Determine the [x, y] coordinate at the center of the cell enclosing the given text.  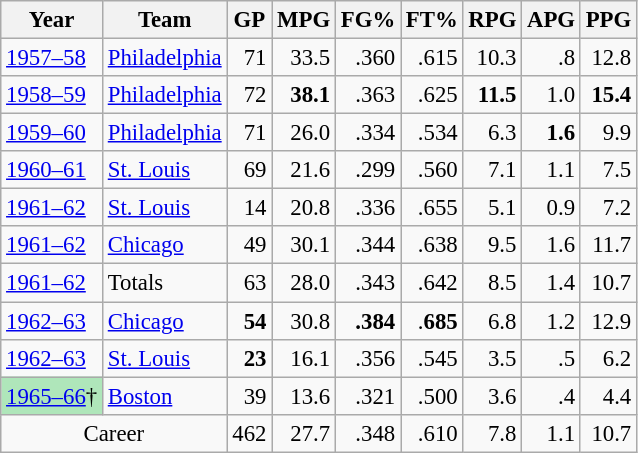
.321 [368, 396]
.360 [368, 58]
9.9 [608, 133]
FG% [368, 20]
38.1 [304, 95]
.655 [432, 208]
10.3 [492, 58]
12.8 [608, 58]
23 [250, 358]
Career [114, 433]
16.1 [304, 358]
33.5 [304, 58]
11.7 [608, 245]
8.5 [492, 283]
39 [250, 396]
15.4 [608, 95]
.642 [432, 283]
Boston [164, 396]
1965–66† [52, 396]
7.2 [608, 208]
69 [250, 170]
49 [250, 245]
1.0 [552, 95]
.348 [368, 433]
.384 [368, 321]
GP [250, 20]
6.2 [608, 358]
12.9 [608, 321]
FT% [432, 20]
11.5 [492, 95]
Team [164, 20]
13.6 [304, 396]
.610 [432, 433]
9.5 [492, 245]
.356 [368, 358]
1957–58 [52, 58]
PPG [608, 20]
14 [250, 208]
7.1 [492, 170]
1960–61 [52, 170]
28.0 [304, 283]
72 [250, 95]
.299 [368, 170]
RPG [492, 20]
26.0 [304, 133]
7.8 [492, 433]
30.1 [304, 245]
MPG [304, 20]
.615 [432, 58]
.685 [432, 321]
.638 [432, 245]
0.9 [552, 208]
.334 [368, 133]
20.8 [304, 208]
APG [552, 20]
.545 [432, 358]
.343 [368, 283]
5.1 [492, 208]
1959–60 [52, 133]
Totals [164, 283]
.344 [368, 245]
3.5 [492, 358]
.625 [432, 95]
63 [250, 283]
.4 [552, 396]
.363 [368, 95]
.500 [432, 396]
30.8 [304, 321]
Year [52, 20]
54 [250, 321]
4.4 [608, 396]
27.7 [304, 433]
.8 [552, 58]
6.3 [492, 133]
.534 [432, 133]
3.6 [492, 396]
1958–59 [52, 95]
1.2 [552, 321]
1.4 [552, 283]
462 [250, 433]
.5 [552, 358]
6.8 [492, 321]
21.6 [304, 170]
.560 [432, 170]
.336 [368, 208]
7.5 [608, 170]
